Pinpoint the cell where the given text exists, returning its [x, y] midpoint coordinate. 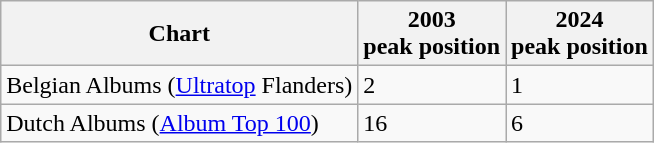
Chart [180, 34]
2 [432, 85]
Belgian Albums (Ultratop Flanders) [180, 85]
6 [580, 123]
16 [432, 123]
2003peak position [432, 34]
2024peak position [580, 34]
1 [580, 85]
Dutch Albums (Album Top 100) [180, 123]
